Determine the (x, y) coordinate at the center of the cell enclosing the given text.  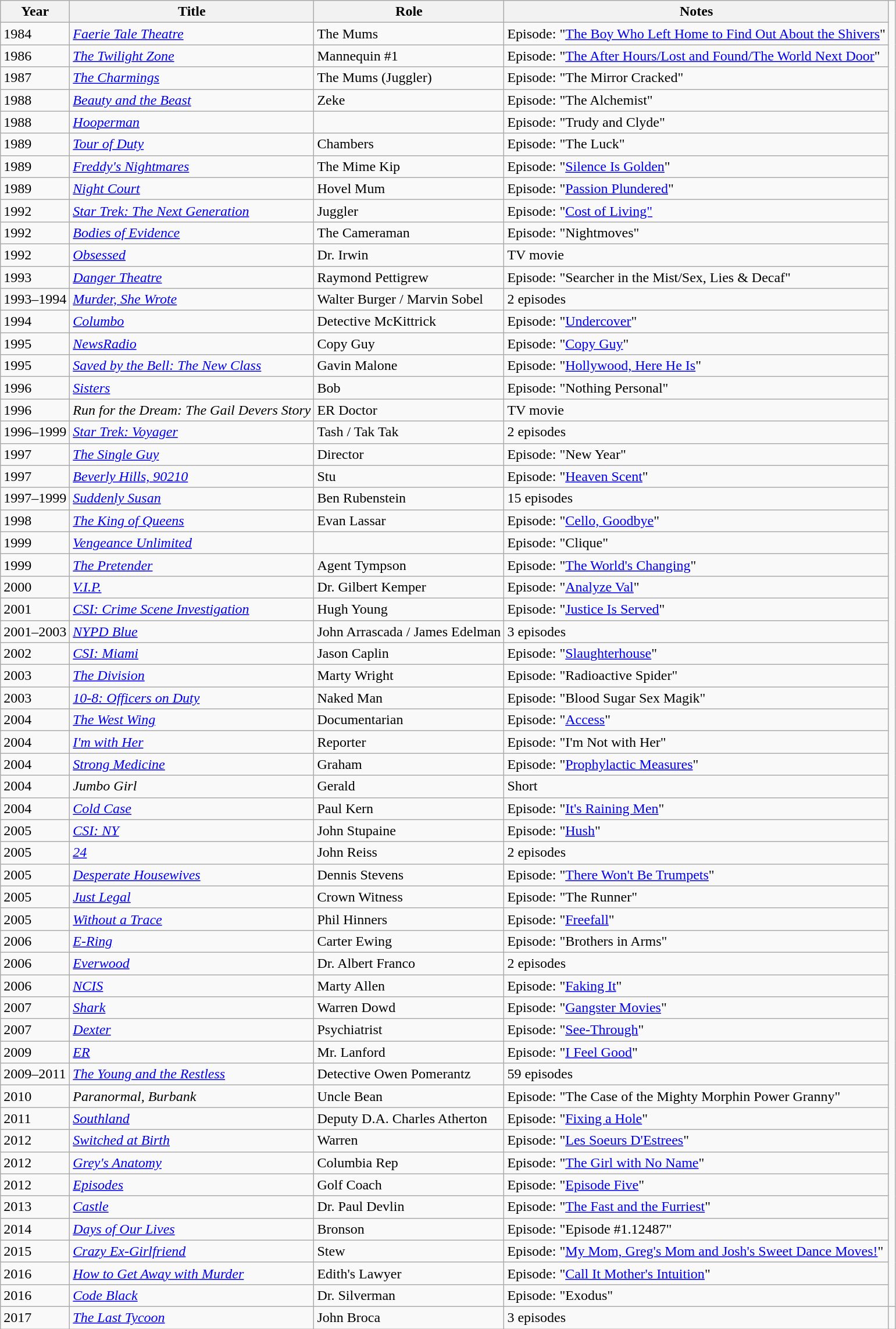
Episodes (192, 1185)
CSI: Crime Scene Investigation (192, 609)
Raymond Pettigrew (409, 277)
Episode: "Trudy and Clyde" (697, 122)
Dr. Irwin (409, 255)
Gavin Malone (409, 366)
1987 (35, 78)
Episode: "Searcher in the Mist/Sex, Lies & Decaf" (697, 277)
Walter Burger / Marvin Sobel (409, 300)
Jumbo Girl (192, 786)
Sisters (192, 388)
Danger Theatre (192, 277)
Graham (409, 764)
Episode: "It's Raining Men" (697, 808)
Episode: "Undercover" (697, 322)
2011 (35, 1118)
Beauty and the Beast (192, 100)
2001–2003 (35, 631)
Bodies of Evidence (192, 233)
Episode: "Analyze Val" (697, 587)
I'm with Her (192, 742)
Gerald (409, 786)
Everwood (192, 963)
Uncle Bean (409, 1096)
Episode: "Slaughterhouse" (697, 654)
1993–1994 (35, 300)
Carter Ewing (409, 941)
ER Doctor (409, 410)
John Arrascada / James Edelman (409, 631)
Title (192, 12)
Episode: "Heaven Scent" (697, 476)
NCIS (192, 986)
Episode: "Nothing Personal" (697, 388)
Southland (192, 1118)
Vengeance Unlimited (192, 543)
Warren Dowd (409, 1008)
2017 (35, 1317)
Episode: "The Mirror Cracked" (697, 78)
Episode: "New Year" (697, 454)
Without a Trace (192, 919)
Episode: "There Won't Be Trumpets" (697, 875)
CSI: NY (192, 831)
Episode: "Fixing a Hole" (697, 1118)
Episode: "Radioactive Spider" (697, 676)
Episode: "I Feel Good" (697, 1052)
Episode: "Episode #1.12487" (697, 1229)
Episode: "The Girl with No Name" (697, 1163)
Dr. Gilbert Kemper (409, 587)
Paranormal, Burbank (192, 1096)
Detective Owen Pomerantz (409, 1074)
The Twilight Zone (192, 56)
Episode: "Copy Guy" (697, 344)
Strong Medicine (192, 764)
Episode: "The Luck" (697, 144)
Episode: "I'm Not with Her" (697, 742)
Tour of Duty (192, 144)
Cold Case (192, 808)
Castle (192, 1207)
Episode: "My Mom, Greg's Mom and Josh's Sweet Dance Moves!" (697, 1251)
Episode: "Clique" (697, 543)
Star Trek: Voyager (192, 432)
Hovel Mum (409, 188)
2002 (35, 654)
Tash / Tak Tak (409, 432)
Columbia Rep (409, 1163)
15 episodes (697, 498)
Notes (697, 12)
Stew (409, 1251)
1996–1999 (35, 432)
Warren (409, 1141)
Marty Wright (409, 676)
Episode: "Freefall" (697, 919)
How to Get Away with Murder (192, 1273)
Run for the Dream: The Gail Devers Story (192, 410)
Psychiatrist (409, 1030)
2010 (35, 1096)
1998 (35, 521)
Beverly Hills, 90210 (192, 476)
The Division (192, 676)
Episode: "The After Hours/Lost and Found/The World Next Door" (697, 56)
Star Trek: The Next Generation (192, 211)
Murder, She Wrote (192, 300)
1986 (35, 56)
Episode: "Episode Five" (697, 1185)
The West Wing (192, 720)
Year (35, 12)
Episode: "Passion Plundered" (697, 188)
Freddy's Nightmares (192, 166)
Marty Allen (409, 986)
Episode: "Cost of Living" (697, 211)
The Mums (409, 34)
Dr. Paul Devlin (409, 1207)
Chambers (409, 144)
The Mums (Juggler) (409, 78)
NewsRadio (192, 344)
Episode: "Exodus" (697, 1295)
Dexter (192, 1030)
Phil Hinners (409, 919)
Naked Man (409, 698)
Grey's Anatomy (192, 1163)
Episode: "The Alchemist" (697, 100)
Episode: "The Fast and the Furriest" (697, 1207)
Days of Our Lives (192, 1229)
Episode: "Brothers in Arms" (697, 941)
24 (192, 853)
E-Ring (192, 941)
Stu (409, 476)
Director (409, 454)
Ben Rubenstein (409, 498)
CSI: Miami (192, 654)
Night Court (192, 188)
Mr. Lanford (409, 1052)
John Broca (409, 1317)
Desperate Housewives (192, 875)
Shark (192, 1008)
Juggler (409, 211)
Episode: "Cello, Goodbye" (697, 521)
Episode: "The Boy Who Left Home to Find Out About the Shivers" (697, 34)
Episode: "See-Through" (697, 1030)
Episode: "Prophylactic Measures" (697, 764)
Suddenly Susan (192, 498)
Hooperman (192, 122)
Dennis Stevens (409, 875)
Episode: "Les Soeurs D'Estrees" (697, 1141)
10-8: Officers on Duty (192, 698)
The Single Guy (192, 454)
Episode: "Hush" (697, 831)
2013 (35, 1207)
Evan Lassar (409, 521)
Crown Witness (409, 897)
ER (192, 1052)
The Cameraman (409, 233)
The Pretender (192, 565)
2001 (35, 609)
Just Legal (192, 897)
Episode: "Access" (697, 720)
Episode: "Silence Is Golden" (697, 166)
The Last Tycoon (192, 1317)
1994 (35, 322)
Jason Caplin (409, 654)
Golf Coach (409, 1185)
1993 (35, 277)
Detective McKittrick (409, 322)
2009–2011 (35, 1074)
Episode: "Gangster Movies" (697, 1008)
Saved by the Bell: The New Class (192, 366)
Role (409, 12)
Dr. Silverman (409, 1295)
The King of Queens (192, 521)
Short (697, 786)
Episode: "Justice Is Served" (697, 609)
Crazy Ex-Girlfriend (192, 1251)
Obsessed (192, 255)
Columbo (192, 322)
John Reiss (409, 853)
Deputy D.A. Charles Atherton (409, 1118)
The Young and the Restless (192, 1074)
Bronson (409, 1229)
Code Black (192, 1295)
Hugh Young (409, 609)
Episode: "Call It Mother's Intuition" (697, 1273)
V.I.P. (192, 587)
Episode: "Hollywood, Here He Is" (697, 366)
2009 (35, 1052)
Reporter (409, 742)
Faerie Tale Theatre (192, 34)
2000 (35, 587)
Zeke (409, 100)
Agent Tympson (409, 565)
Documentarian (409, 720)
Episode: "Nightmoves" (697, 233)
John Stupaine (409, 831)
NYPD Blue (192, 631)
Mannequin #1 (409, 56)
Episode: "The World's Changing" (697, 565)
Paul Kern (409, 808)
Bob (409, 388)
2015 (35, 1251)
1997–1999 (35, 498)
1984 (35, 34)
Episode: "The Case of the Mighty Morphin Power Granny" (697, 1096)
Episode: "Faking It" (697, 986)
Episode: "The Runner" (697, 897)
The Mime Kip (409, 166)
Edith's Lawyer (409, 1273)
Dr. Albert Franco (409, 963)
Copy Guy (409, 344)
2014 (35, 1229)
59 episodes (697, 1074)
The Charmings (192, 78)
Switched at Birth (192, 1141)
Episode: "Blood Sugar Sex Magik" (697, 698)
